For the text-containing cell, return its midpoint in [X, Y] coordinate format. 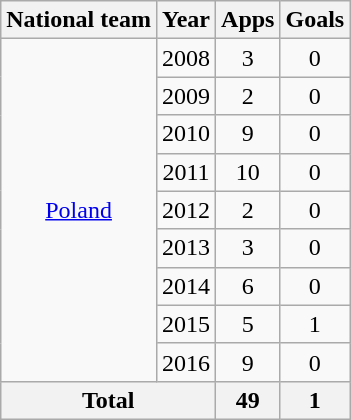
Year [186, 20]
2012 [186, 210]
6 [248, 286]
5 [248, 324]
2008 [186, 58]
10 [248, 172]
2013 [186, 248]
2010 [186, 134]
National team [79, 20]
Goals [315, 20]
2016 [186, 362]
2015 [186, 324]
Apps [248, 20]
Poland [79, 210]
Total [108, 400]
49 [248, 400]
2011 [186, 172]
2014 [186, 286]
2009 [186, 96]
